Return the [x, y] coordinate for the center point of the cell that contains the specified text.  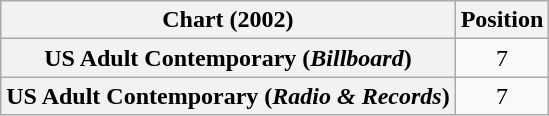
US Adult Contemporary (Radio & Records) [228, 96]
US Adult Contemporary (Billboard) [228, 58]
Position [502, 20]
Chart (2002) [228, 20]
